Output the (x, y) coordinate of the center of the cell containing the given text.  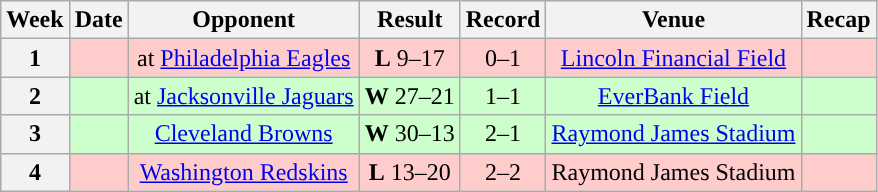
Opponent (244, 20)
Recap (838, 20)
Cleveland Browns (244, 134)
2–2 (503, 172)
Washington Redskins (244, 172)
L 9–17 (410, 58)
at Jacksonville Jaguars (244, 96)
Venue (674, 20)
Result (410, 20)
Lincoln Financial Field (674, 58)
EverBank Field (674, 96)
4 (35, 172)
Date (98, 20)
W 30–13 (410, 134)
2 (35, 96)
1–1 (503, 96)
L 13–20 (410, 172)
Week (35, 20)
2–1 (503, 134)
W 27–21 (410, 96)
0–1 (503, 58)
Record (503, 20)
3 (35, 134)
at Philadelphia Eagles (244, 58)
1 (35, 58)
